Extract the (x, y) coordinate from the center of the cell holding the provided text.  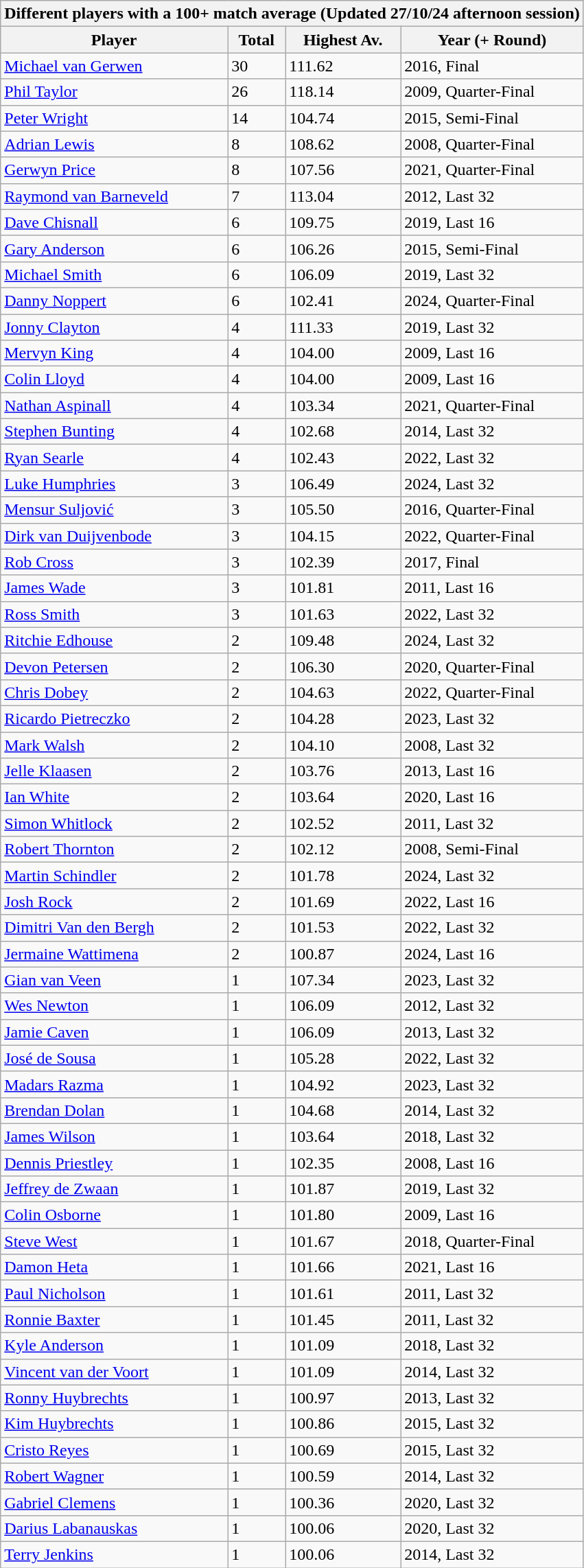
2008, Last 32 (493, 745)
Robert Wagner (114, 1476)
2011, Last 16 (493, 588)
100.87 (343, 954)
106.30 (343, 666)
107.56 (343, 170)
Ronny Huybrechts (114, 1398)
Dennis Priestley (114, 1163)
Paul Nicholson (114, 1294)
104.92 (343, 1084)
102.12 (343, 850)
Michael Smith (114, 274)
Jonny Clayton (114, 327)
2021, Last 16 (493, 1267)
Ryan Searle (114, 458)
Steve West (114, 1241)
111.62 (343, 66)
104.15 (343, 536)
2008, Quarter-Final (493, 144)
Ross Smith (114, 614)
Simon Whitlock (114, 823)
118.14 (343, 92)
Ritchie Edhouse (114, 640)
Dirk van Duijvenbode (114, 536)
Mensur Suljović (114, 510)
Dave Chisnall (114, 222)
102.35 (343, 1163)
Michael van Gerwen (114, 66)
Ian White (114, 797)
104.74 (343, 118)
107.34 (343, 980)
Different players with a 100+ match average (Updated 27/10/24 afternoon session) (292, 14)
Robert Thornton (114, 850)
Madars Razma (114, 1084)
Gabriel Clemens (114, 1502)
104.68 (343, 1110)
101.87 (343, 1189)
100.69 (343, 1450)
Phil Taylor (114, 92)
Ricardo Pietreczko (114, 718)
Ronnie Baxter (114, 1320)
Jeffrey de Zwaan (114, 1189)
2016, Quarter-Final (493, 510)
Highest Av. (343, 40)
2022, Last 16 (493, 902)
Rob Cross (114, 562)
113.04 (343, 196)
José de Sousa (114, 1058)
Raymond van Barneveld (114, 196)
102.39 (343, 562)
Jamie Caven (114, 1032)
Mark Walsh (114, 745)
108.62 (343, 144)
2024, Last 16 (493, 954)
Jermaine Wattimena (114, 954)
104.28 (343, 718)
101.53 (343, 928)
Vincent van der Voort (114, 1372)
100.36 (343, 1502)
Peter Wright (114, 118)
100.59 (343, 1476)
2009, Quarter-Final (493, 92)
111.33 (343, 327)
Kyle Anderson (114, 1346)
Gerwyn Price (114, 170)
105.28 (343, 1058)
2013, Last 16 (493, 771)
2017, Final (493, 562)
Darius Labanauskas (114, 1528)
Chris Dobey (114, 692)
109.48 (343, 640)
Luke Humphries (114, 484)
109.75 (343, 222)
101.67 (343, 1241)
101.69 (343, 902)
Dimitri Van den Bergh (114, 928)
Cristo Reyes (114, 1450)
Wes Newton (114, 1006)
2020, Last 16 (493, 797)
100.97 (343, 1398)
Kim Huybrechts (114, 1424)
Josh Rock (114, 902)
Adrian Lewis (114, 144)
102.41 (343, 301)
101.66 (343, 1267)
102.52 (343, 823)
104.63 (343, 692)
Danny Noppert (114, 301)
102.68 (343, 432)
Gian van Veen (114, 980)
Player (114, 40)
105.50 (343, 510)
James Wade (114, 588)
Jelle Klaasen (114, 771)
106.26 (343, 248)
106.49 (343, 484)
101.61 (343, 1294)
Stephen Bunting (114, 432)
101.80 (343, 1215)
Brendan Dolan (114, 1110)
103.76 (343, 771)
102.43 (343, 458)
2018, Quarter-Final (493, 1241)
Devon Petersen (114, 666)
Gary Anderson (114, 248)
30 (257, 66)
101.81 (343, 588)
Mervyn King (114, 353)
2020, Quarter-Final (493, 666)
101.63 (343, 614)
14 (257, 118)
Nathan Aspinall (114, 406)
104.10 (343, 745)
Year (+ Round) (493, 40)
Damon Heta (114, 1267)
Martin Schindler (114, 876)
26 (257, 92)
Total (257, 40)
Colin Lloyd (114, 379)
2019, Last 16 (493, 222)
2008, Last 16 (493, 1163)
Colin Osborne (114, 1215)
2008, Semi-Final (493, 850)
100.86 (343, 1424)
103.34 (343, 406)
2024, Quarter-Final (493, 301)
2016, Final (493, 66)
7 (257, 196)
101.45 (343, 1320)
James Wilson (114, 1136)
101.78 (343, 876)
Terry Jenkins (114, 1554)
